Identify which cell holds the provided text, then report its [x, y] central coordinate. 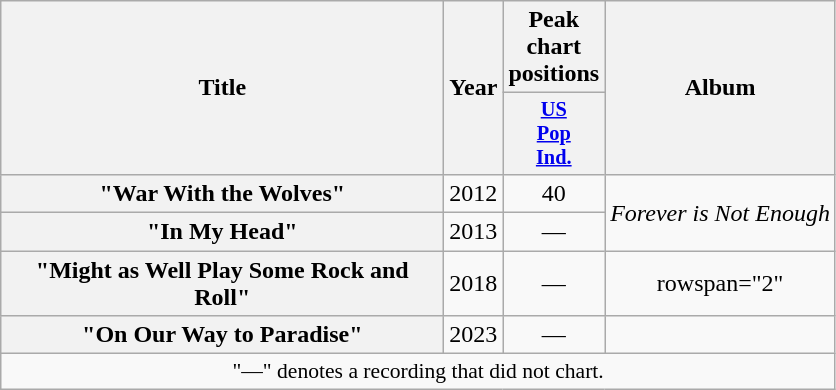
Year [474, 88]
2012 [474, 193]
"—" denotes a recording that did not chart. [418, 372]
40 [554, 193]
"In My Head" [222, 232]
"On Our Way to Paradise" [222, 335]
"War With the Wolves" [222, 193]
USPopInd. [554, 134]
rowspan="2" [720, 284]
2013 [474, 232]
Title [222, 88]
"Might as Well Play Some Rock and Roll" [222, 284]
Album [720, 88]
2018 [474, 284]
Forever is Not Enough [720, 212]
Peak chart positions [554, 47]
2023 [474, 335]
